Detect which cell encompasses the target text, then output its [X, Y] center coordinate. 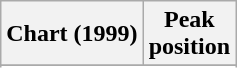
Chart (1999) [72, 34]
Peakposition [189, 34]
